Extract the [x, y] coordinate from the center of the cell holding the provided text.  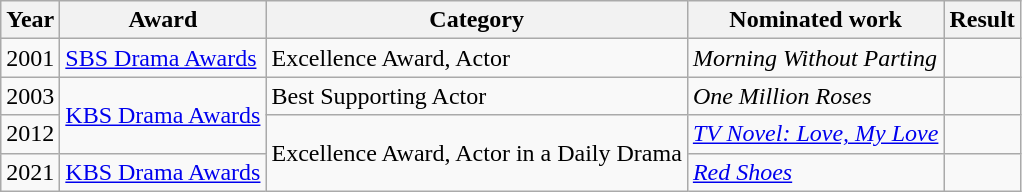
Excellence Award, Actor in a Daily Drama [476, 153]
Category [476, 20]
Morning Without Parting [816, 58]
One Million Roses [816, 96]
Award [163, 20]
SBS Drama Awards [163, 58]
Nominated work [816, 20]
2021 [30, 172]
2012 [30, 134]
TV Novel: Love, My Love [816, 134]
Excellence Award, Actor [476, 58]
Red Shoes [816, 172]
2001 [30, 58]
Best Supporting Actor [476, 96]
Year [30, 20]
Result [982, 20]
2003 [30, 96]
